Extract the [x, y] coordinate from the center of the cell holding the provided text.  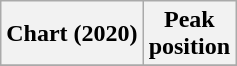
Peakposition [189, 34]
Chart (2020) [72, 34]
